Locate the cell with the specified text and output its (x, y) center coordinate. 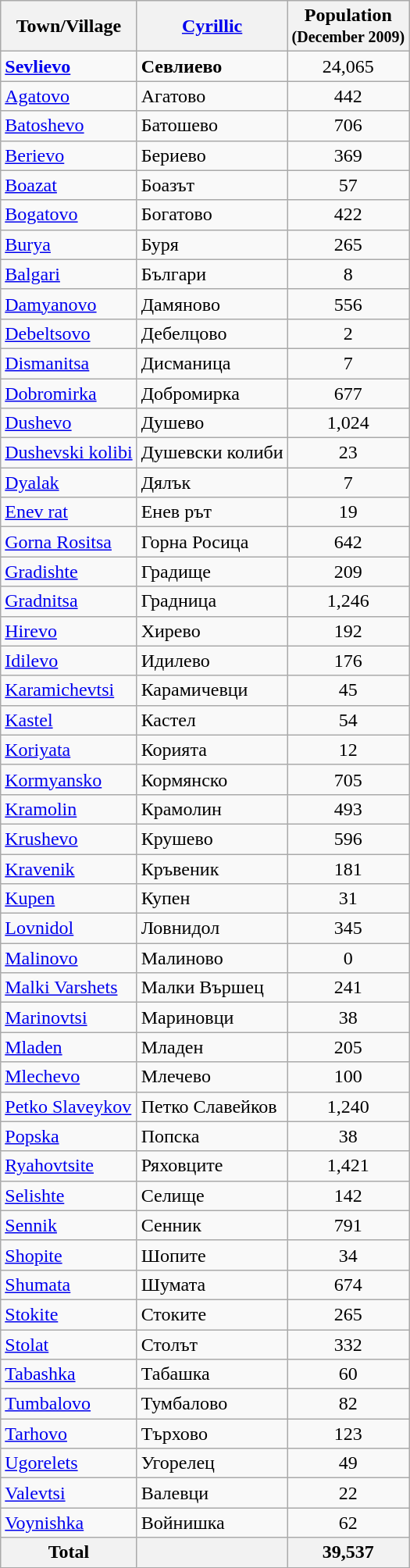
1,421 (348, 1166)
Krushevo (69, 839)
Кръвеник (212, 869)
Kormyansko (69, 779)
Горна Росица (212, 542)
Млечево (212, 1077)
1,240 (348, 1107)
39,537 (348, 1552)
Enev rat (69, 512)
Малиново (212, 958)
1,246 (348, 601)
Табашка (212, 1374)
Damyanovo (69, 304)
Debeltsovo (69, 333)
Karamichevtsi (69, 690)
Буря (212, 244)
Total (69, 1552)
Sevlievo (69, 66)
181 (348, 869)
Cyrillic (212, 27)
Bogatovo (69, 215)
Севлиево (212, 66)
49 (348, 1463)
241 (348, 988)
Gorna Rositsa (69, 542)
Kravenik (69, 869)
176 (348, 661)
Koriyata (69, 750)
Malinovo (69, 958)
Малки Вършец (212, 988)
123 (348, 1434)
0 (348, 958)
Мариновци (212, 1017)
Ugorelets (69, 1463)
60 (348, 1374)
Marinovtsi (69, 1017)
Ловнидол (212, 928)
Gradnitsa (69, 601)
Корията (212, 750)
Боазът (212, 185)
Shopite (69, 1255)
Бериево (212, 155)
Купен (212, 899)
54 (348, 720)
Дамяново (212, 304)
791 (348, 1225)
22 (348, 1493)
Селище (212, 1196)
Ryahovtsite (69, 1166)
Hirevo (69, 631)
Градница (212, 601)
Душевски колиби (212, 453)
45 (348, 690)
Попска (212, 1136)
Kastel (69, 720)
209 (348, 572)
Dushevski kolibi (69, 453)
8 (348, 274)
19 (348, 512)
422 (348, 215)
Lovnidol (69, 928)
Шумата (212, 1285)
Dushevo (69, 423)
Шопите (212, 1255)
24,065 (348, 66)
57 (348, 185)
Population(December 2009) (348, 27)
556 (348, 304)
Agatovo (69, 96)
Войнишка (212, 1523)
Burya (69, 244)
Kramolin (69, 809)
Младен (212, 1047)
Mlechevo (69, 1077)
Tabashka (69, 1374)
Угорелец (212, 1463)
Добромирка (212, 393)
82 (348, 1404)
Dyalak (69, 483)
Popska (69, 1136)
Карамичевци (212, 690)
Дялък (212, 483)
34 (348, 1255)
Stokite (69, 1314)
Dobromirka (69, 393)
Balgari (69, 274)
Berievo (69, 155)
345 (348, 928)
192 (348, 631)
Тумбалово (212, 1404)
100 (348, 1077)
12 (348, 750)
Tumbalovo (69, 1404)
642 (348, 542)
493 (348, 809)
Стоките (212, 1314)
23 (348, 453)
Valevtsi (69, 1493)
Крамолин (212, 809)
Voynishka (69, 1523)
Kupen (69, 899)
369 (348, 155)
Хирево (212, 631)
Petko Slaveykov (69, 1107)
332 (348, 1344)
Крушево (212, 839)
Stolat (69, 1344)
Gradishte (69, 572)
Богатово (212, 215)
Selishte (69, 1196)
Idilevo (69, 661)
Енев рът (212, 512)
62 (348, 1523)
Batoshevo (69, 126)
Валевци (212, 1493)
Столът (212, 1344)
442 (348, 96)
Кастел (212, 720)
Българи (212, 274)
677 (348, 393)
Кормянско (212, 779)
Градище (212, 572)
Sennik (69, 1225)
Батошево (212, 126)
Душево (212, 423)
31 (348, 899)
Boazat (69, 185)
205 (348, 1047)
Tarhovo (69, 1434)
Петко Славейков (212, 1107)
596 (348, 839)
Агатово (212, 96)
Търхово (212, 1434)
674 (348, 1285)
Дебелцово (212, 333)
705 (348, 779)
Dismanitsa (69, 363)
142 (348, 1196)
Сенник (212, 1225)
1,024 (348, 423)
Town/Village (69, 27)
Mladen (69, 1047)
Идилево (212, 661)
Дисманица (212, 363)
706 (348, 126)
Malki Varshets (69, 988)
Ряховците (212, 1166)
2 (348, 333)
Shumata (69, 1285)
